Scan for the cell matching the given text and deliver its (x, y) coordinate at center. 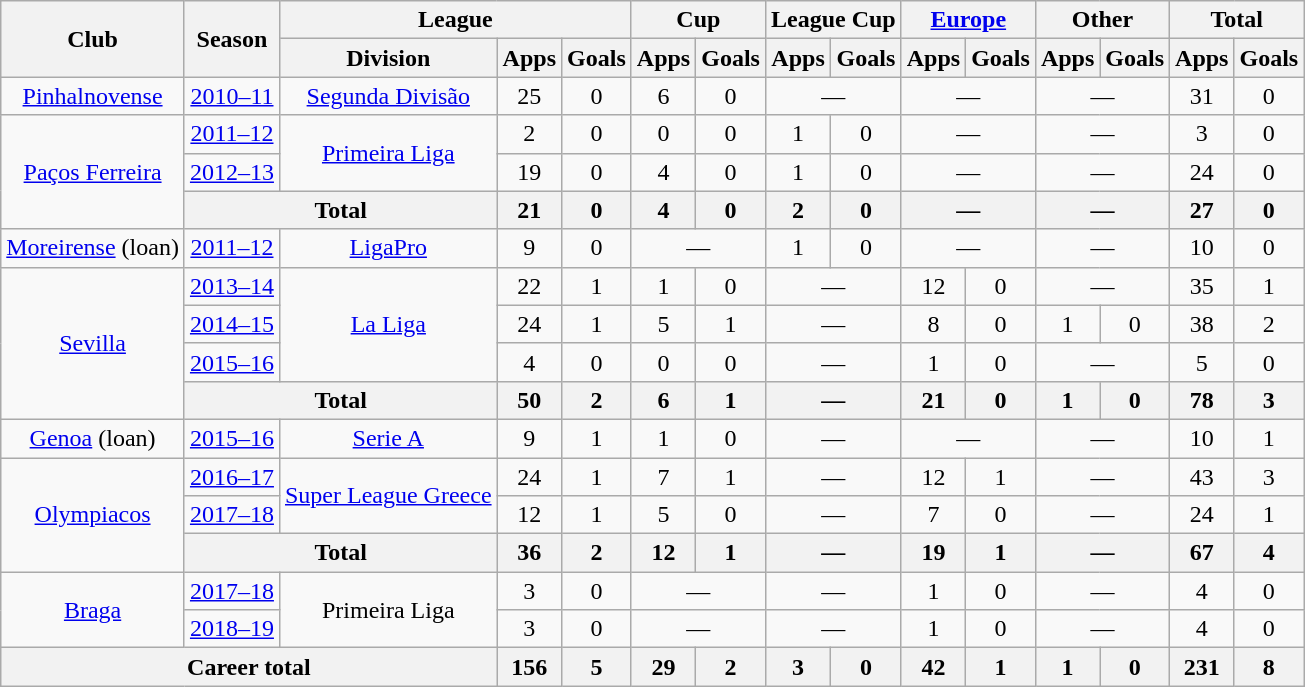
35 (1202, 286)
43 (1202, 477)
Pinhalnovense (93, 96)
231 (1202, 667)
La Liga (388, 324)
2014–15 (232, 324)
Division (388, 58)
2016–17 (232, 477)
Career total (249, 667)
Sevilla (93, 343)
Paços Ferreira (93, 172)
2012–13 (232, 172)
31 (1202, 96)
156 (529, 667)
Segunda Divisão (388, 96)
67 (1202, 553)
League (455, 20)
Cup (698, 20)
38 (1202, 324)
2013–14 (232, 286)
27 (1202, 210)
Other (1102, 20)
2010–11 (232, 96)
Moreirense (loan) (93, 248)
Season (232, 39)
Olympiacos (93, 515)
2018–19 (232, 629)
Super League Greece (388, 496)
42 (933, 667)
Club (93, 39)
29 (663, 667)
25 (529, 96)
Serie A (388, 438)
36 (529, 553)
LigaPro (388, 248)
League Cup (833, 20)
Europe (968, 20)
50 (529, 400)
78 (1202, 400)
22 (529, 286)
Genoa (loan) (93, 438)
Braga (93, 610)
